For the text-containing cell, return its midpoint in [x, y] coordinate format. 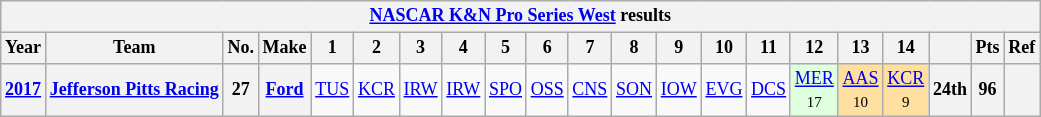
8 [634, 48]
OSS [547, 90]
KCR9 [906, 90]
9 [678, 48]
Year [24, 48]
Team [134, 48]
NASCAR K&N Pro Series West results [520, 16]
CNS [590, 90]
96 [988, 90]
10 [724, 48]
MER17 [814, 90]
Pts [988, 48]
4 [464, 48]
2017 [24, 90]
EVG [724, 90]
DCS [769, 90]
14 [906, 48]
12 [814, 48]
24th [950, 90]
11 [769, 48]
7 [590, 48]
Ford [284, 90]
KCR [377, 90]
5 [506, 48]
No. [240, 48]
Make [284, 48]
2 [377, 48]
3 [420, 48]
13 [860, 48]
Jefferson Pitts Racing [134, 90]
SON [634, 90]
TUS [332, 90]
SPO [506, 90]
6 [547, 48]
27 [240, 90]
IOW [678, 90]
Ref [1022, 48]
1 [332, 48]
AAS10 [860, 90]
